Output the [X, Y] coordinate of the center of the cell containing the given text.  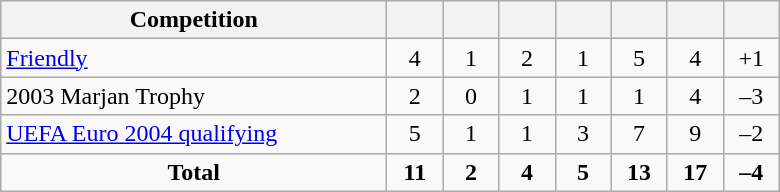
Friendly [194, 58]
Competition [194, 20]
7 [639, 134]
3 [583, 134]
Total [194, 172]
–2 [751, 134]
2003 Marjan Trophy [194, 96]
–4 [751, 172]
–3 [751, 96]
13 [639, 172]
0 [471, 96]
9 [695, 134]
+1 [751, 58]
17 [695, 172]
UEFA Euro 2004 qualifying [194, 134]
11 [415, 172]
